For the text-containing cell, return its midpoint in (x, y) coordinate format. 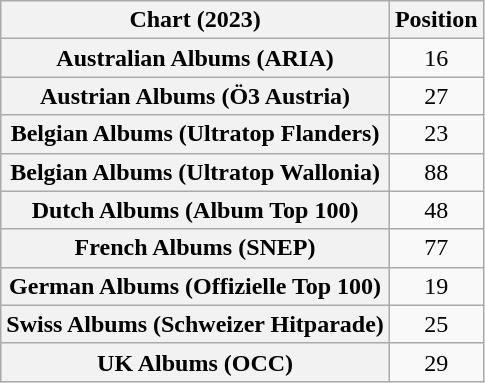
French Albums (SNEP) (196, 248)
Australian Albums (ARIA) (196, 58)
Chart (2023) (196, 20)
27 (436, 96)
23 (436, 134)
48 (436, 210)
77 (436, 248)
88 (436, 172)
Belgian Albums (Ultratop Flanders) (196, 134)
Swiss Albums (Schweizer Hitparade) (196, 324)
Belgian Albums (Ultratop Wallonia) (196, 172)
Austrian Albums (Ö3 Austria) (196, 96)
16 (436, 58)
Dutch Albums (Album Top 100) (196, 210)
German Albums (Offizielle Top 100) (196, 286)
Position (436, 20)
25 (436, 324)
19 (436, 286)
UK Albums (OCC) (196, 362)
29 (436, 362)
